Extract the [X, Y] coordinate from the center of the cell holding the provided text.  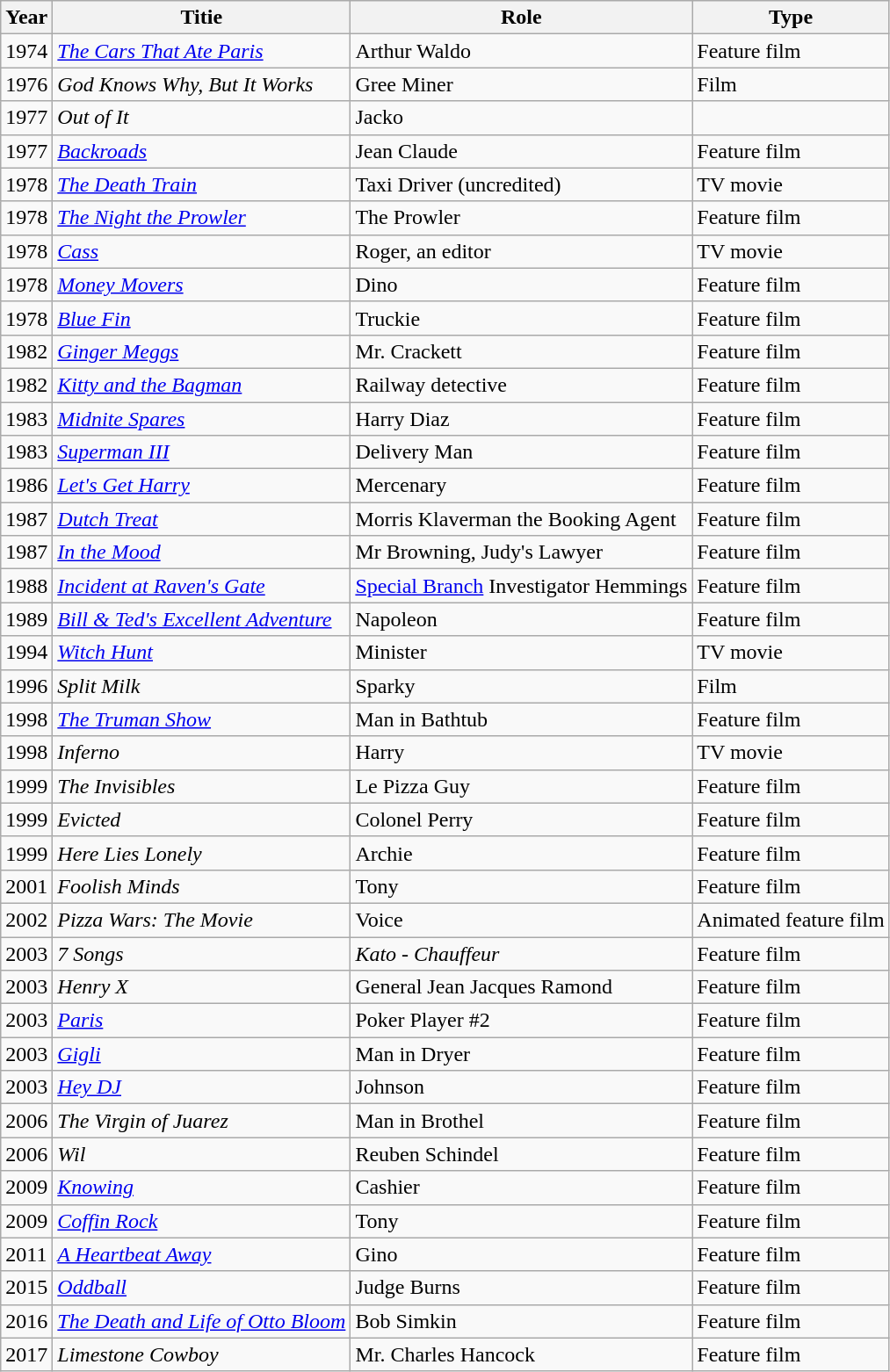
A Heartbeat Away [202, 1254]
Blue Fin [202, 318]
Reuben Schindel [522, 1154]
Morris Klaverman the Booking Agent [522, 519]
Split Milk [202, 686]
Year [26, 18]
Judge Burns [522, 1288]
Animated feature film [791, 920]
God Knows Why, But It Works [202, 84]
Jacko [522, 118]
The Cars That Ate Paris [202, 51]
Harry Diaz [522, 419]
7 Songs [202, 953]
Evicted [202, 820]
Man in Brothel [522, 1121]
The Invisibles [202, 786]
The Virgin of Juarez [202, 1121]
Kato - Chauffeur [522, 953]
Gree Miner [522, 84]
Mr Browning, Judy's Lawyer [522, 552]
The Death Train [202, 184]
Inferno [202, 753]
Dutch Treat [202, 519]
1976 [26, 84]
Bill & Ted's Excellent Adventure [202, 619]
2011 [26, 1254]
The Truman Show [202, 719]
Voice [522, 920]
Coffin Rock [202, 1221]
Dino [522, 285]
Hey DJ [202, 1087]
2017 [26, 1354]
Taxi Driver (uncredited) [522, 184]
Poker Player #2 [522, 1021]
Special Branch Investigator Hemmings [522, 586]
Railway detective [522, 385]
1996 [26, 686]
Roger, an editor [522, 251]
Mr. Crackett [522, 351]
General Jean Jacques Ramond [522, 987]
2001 [26, 886]
Henry X [202, 987]
2002 [26, 920]
The Death and Life of Otto Bloom [202, 1321]
Knowing [202, 1188]
Mr. Charles Hancock [522, 1354]
Minister [522, 653]
Money Movers [202, 285]
Witch Hunt [202, 653]
Gino [522, 1254]
Role [522, 18]
Mercenary [522, 486]
Kitty and the Bagman [202, 385]
Incident at Raven's Gate [202, 586]
Paris [202, 1021]
Cashier [522, 1188]
Man in Dryer [522, 1054]
In the Mood [202, 552]
Arthur Waldo [522, 51]
Pizza Wars: The Movie [202, 920]
Superman III [202, 452]
Foolish Minds [202, 886]
Colonel Perry [522, 820]
Harry [522, 753]
The Night the Prowler [202, 218]
Limestone Cowboy [202, 1354]
Out of It [202, 118]
Let's Get Harry [202, 486]
Cass [202, 251]
Here Lies Lonely [202, 853]
Ginger Meggs [202, 351]
Bob Simkin [522, 1321]
Jean Claude [522, 151]
Midnite Spares [202, 419]
1994 [26, 653]
Gigli [202, 1054]
Truckie [522, 318]
Man in Bathtub [522, 719]
Type [791, 18]
Delivery Man [522, 452]
Archie [522, 853]
The Prowler [522, 218]
1988 [26, 586]
Backroads [202, 151]
Titie [202, 18]
Le Pizza Guy [522, 786]
2015 [26, 1288]
2016 [26, 1321]
Oddball [202, 1288]
1986 [26, 486]
Sparky [522, 686]
Johnson [522, 1087]
1989 [26, 619]
Wil [202, 1154]
Napoleon [522, 619]
1974 [26, 51]
